Pinpoint the cell where the given text exists, returning its (x, y) midpoint coordinate. 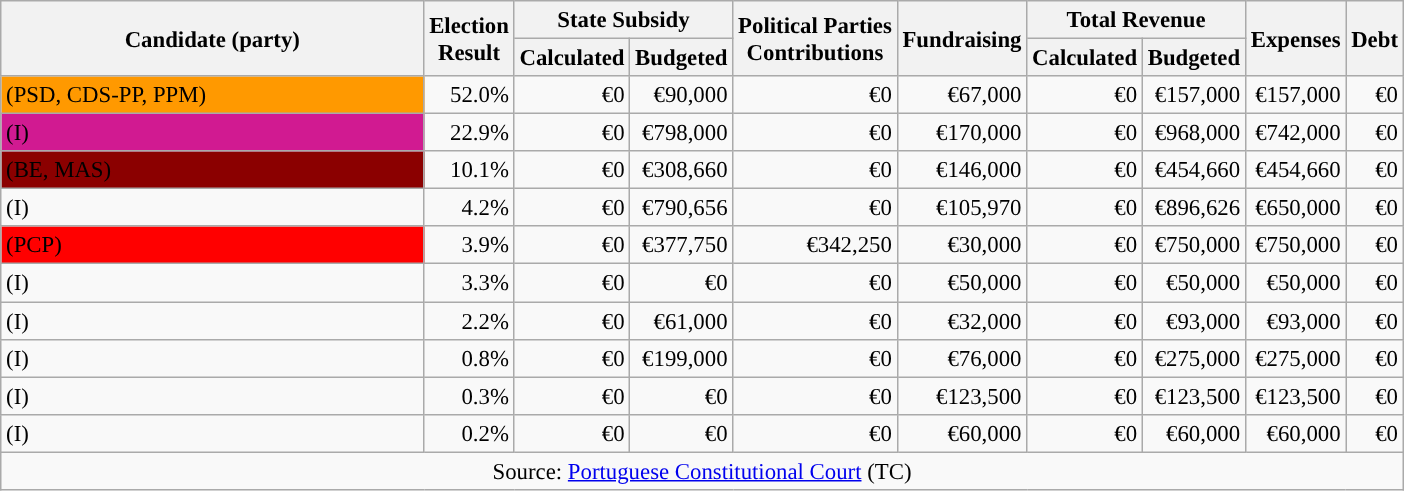
€146,000 (962, 170)
€308,660 (682, 170)
€76,000 (962, 358)
€968,000 (1194, 133)
Political PartiesContributions (815, 38)
10.1% (469, 170)
(PSD, CDS-PP, PPM) (212, 95)
0.2% (469, 433)
0.8% (469, 358)
€798,000 (682, 133)
€67,000 (962, 95)
(BE, MAS) (212, 170)
€896,626 (1194, 208)
Debt (1374, 38)
State Subsidy (624, 20)
4.2% (469, 208)
€90,000 (682, 95)
Expenses (1295, 38)
€342,250 (815, 245)
2.2% (469, 321)
Fundraising (962, 38)
€61,000 (682, 321)
3.9% (469, 245)
€30,000 (962, 245)
3.3% (469, 283)
€32,000 (962, 321)
€650,000 (1295, 208)
Source: Portuguese Constitutional Court (TC) (702, 471)
ElectionResult (469, 38)
(PCP) (212, 245)
0.3% (469, 396)
€170,000 (962, 133)
€377,750 (682, 245)
52.0% (469, 95)
€199,000 (682, 358)
Total Revenue (1136, 20)
€790,656 (682, 208)
Candidate (party) (212, 38)
€105,970 (962, 208)
€742,000 (1295, 133)
22.9% (469, 133)
